Scan for the cell matching the given text and deliver its [X, Y] coordinate at center. 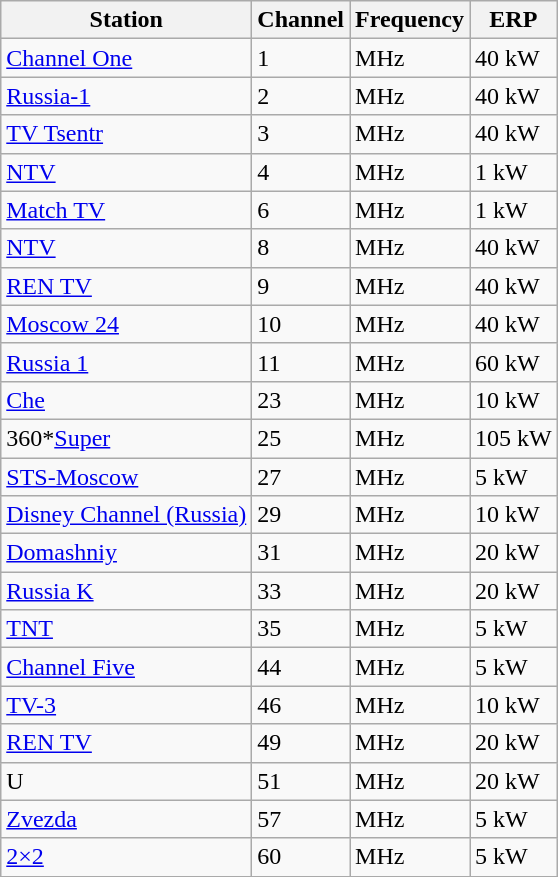
60 kW [514, 362]
TV Tsentr [126, 134]
4 [301, 172]
Russia 1 [126, 362]
Frequency [410, 20]
6 [301, 210]
44 [301, 667]
105 kW [514, 438]
Moscow 24 [126, 324]
46 [301, 705]
8 [301, 248]
31 [301, 553]
23 [301, 400]
Russia-1 [126, 96]
Zvezda [126, 819]
1 [301, 58]
Domashniy [126, 553]
Channel One [126, 58]
TV-3 [126, 705]
3 [301, 134]
360*Super [126, 438]
51 [301, 781]
U [126, 781]
57 [301, 819]
Russia K [126, 591]
Channel [301, 20]
33 [301, 591]
60 [301, 857]
TNT [126, 629]
11 [301, 362]
35 [301, 629]
9 [301, 286]
29 [301, 515]
Disney Channel (Russia) [126, 515]
Station [126, 20]
Match TV [126, 210]
25 [301, 438]
49 [301, 743]
Channel Five [126, 667]
2 [301, 96]
10 [301, 324]
Che [126, 400]
ERP [514, 20]
STS-Moscow [126, 477]
27 [301, 477]
2×2 [126, 857]
